Capture the cell that displays the provided text and extract its (x, y) central coordinate. 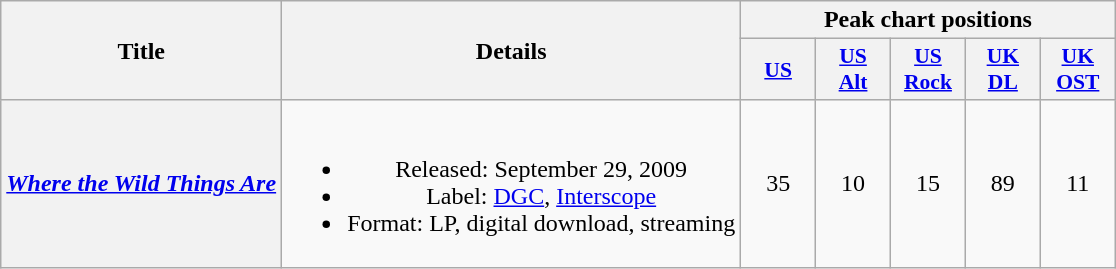
Peak chart positions (928, 20)
10 (854, 184)
USAlt (854, 70)
UKOST (1078, 70)
Released: September 29, 2009Label: DGC, InterscopeFormat: LP, digital download, streaming (512, 184)
Title (142, 50)
USRock (928, 70)
35 (778, 184)
Details (512, 50)
11 (1078, 184)
15 (928, 184)
UKDL (1002, 70)
89 (1002, 184)
US (778, 70)
Where the Wild Things Are (142, 184)
